Search for the cell housing the specified text and yield its (X, Y) center coordinate. 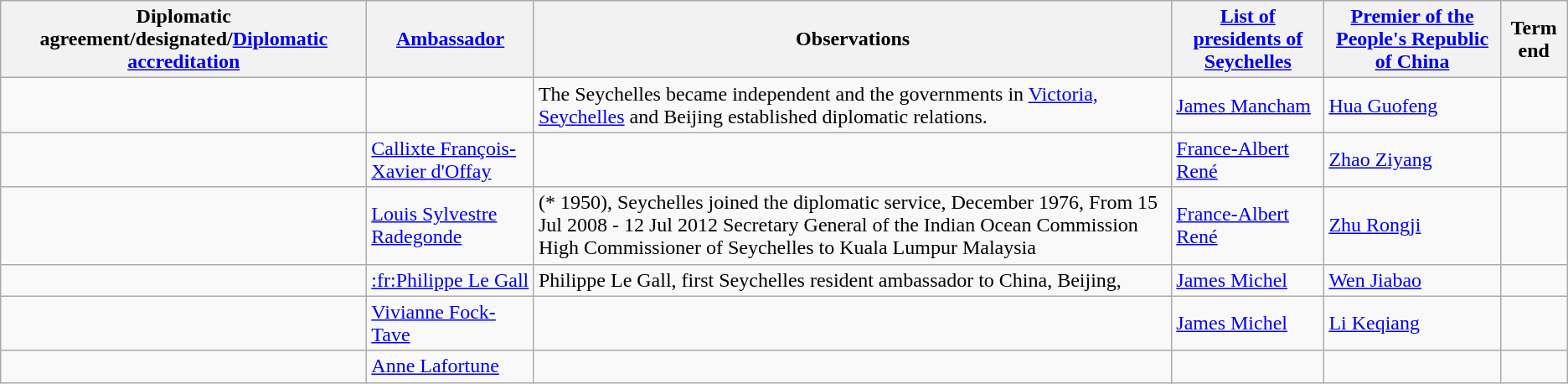
Vivianne Fock-Tave (451, 324)
:fr:Philippe Le Gall (451, 280)
Philippe Le Gall, first Seychelles resident ambassador to China, Beijing, (853, 280)
Term end (1534, 39)
Louis Sylvestre Radegonde (451, 226)
Premier of the People's Republic of China (1412, 39)
Callixte François-Xavier d'Offay (451, 159)
Zhao Ziyang (1412, 159)
Anne Lafortune (451, 366)
Observations (853, 39)
Diplomatic agreement/designated/Diplomatic accreditation (184, 39)
Hua Guofeng (1412, 106)
Ambassador (451, 39)
The Seychelles became independent and the governments in Victoria, Seychelles and Beijing established diplomatic relations. (853, 106)
James Mancham (1248, 106)
List of presidents of Seychelles (1248, 39)
Wen Jiabao (1412, 280)
Zhu Rongji (1412, 226)
Li Keqiang (1412, 324)
